Extract the [x, y] coordinate from the center of the cell holding the provided text.  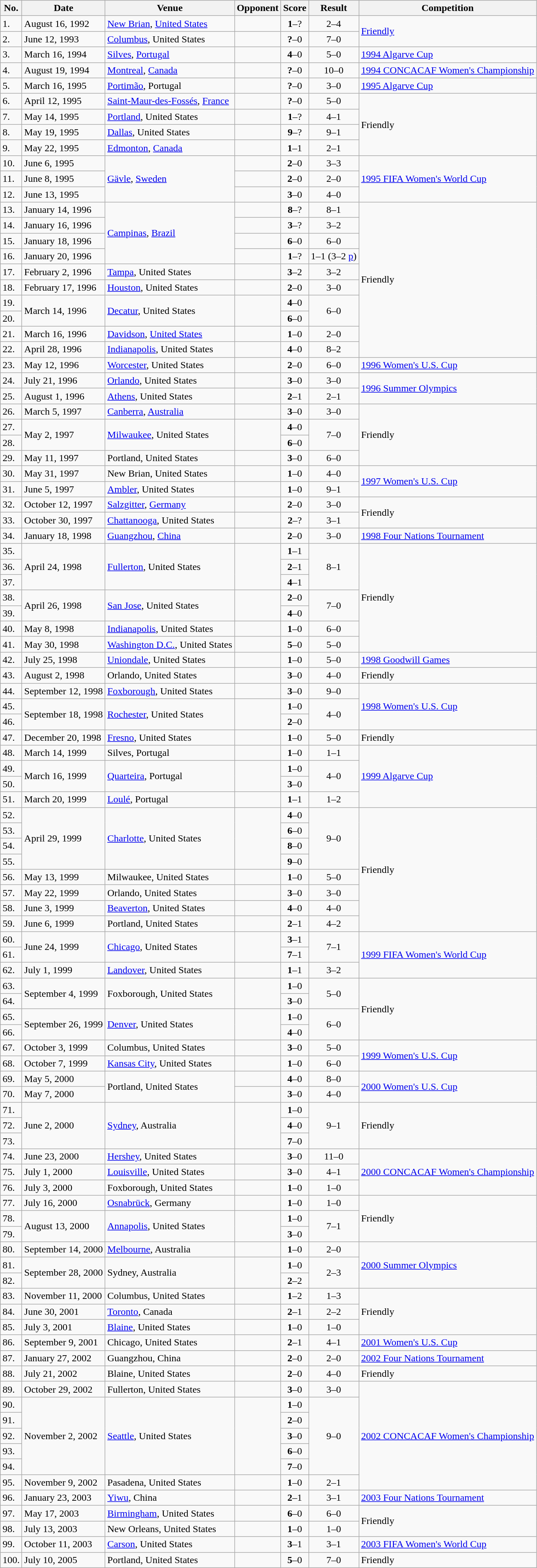
38. [11, 598]
23. [11, 365]
July 25, 1998 [64, 660]
25. [11, 396]
95. [11, 1482]
March 16, 1994 [64, 55]
July 13, 2003 [64, 1529]
76. [11, 1188]
May 13, 1999 [64, 877]
28. [11, 442]
57. [11, 892]
July 21, 2002 [64, 1374]
1999 Algarve Cup [447, 776]
March 16, 1996 [64, 334]
April 29, 1999 [64, 838]
63. [11, 986]
Hershey, United States [170, 1156]
82. [11, 1281]
May 19, 1995 [64, 132]
October 30, 1997 [64, 520]
32. [11, 505]
1995 FIFA Women's World Cup [447, 179]
99. [11, 1544]
Birmingham, United States [170, 1513]
7. [11, 117]
52. [11, 815]
10–0 [334, 70]
May 8, 1998 [64, 629]
4–2 [334, 923]
July 3, 2000 [64, 1188]
6. [11, 101]
24. [11, 380]
10. [11, 163]
May 11, 1997 [64, 458]
Washington D.C., United States [170, 644]
Venue [170, 8]
January 16, 1996 [64, 225]
1998 Women's U.S. Cup [447, 707]
Saint-Maur-des-Fossés, France [170, 101]
April 24, 1998 [64, 567]
31. [11, 489]
Score [295, 8]
May 31, 1997 [64, 474]
Worcester, United States [170, 365]
Toronto, Canada [170, 1312]
1999 FIFA Women's World Cup [447, 954]
March 16, 1999 [64, 776]
35. [11, 551]
2003 Four Nations Tournament [447, 1498]
September 28, 2000 [64, 1273]
Fresno, United States [170, 738]
Melbourne, Australia [170, 1250]
87. [11, 1358]
26. [11, 411]
42. [11, 660]
92. [11, 1435]
21. [11, 334]
43. [11, 675]
January 23, 2003 [64, 1498]
29. [11, 458]
San Jose, United States [170, 605]
9–? [295, 132]
Canberra, Australia [170, 411]
February 2, 1996 [64, 272]
59. [11, 923]
Campinas, Brazil [170, 233]
Dallas, United States [170, 132]
72. [11, 1125]
1994 Algarve Cup [447, 55]
2002 CONCACAF Women's Championship [447, 1435]
79. [11, 1234]
Edmonton, Canada [170, 148]
October 3, 1999 [64, 1048]
Decatur, United States [170, 311]
Yiwu, China [170, 1498]
September 9, 2001 [64, 1343]
2000 CONCACAF Women's Championship [447, 1172]
April 26, 1998 [64, 605]
1999 Women's U.S. Cup [447, 1056]
45. [11, 707]
June 8, 1995 [64, 179]
Chattanooga, United States [170, 520]
January 18, 1996 [64, 241]
Houston, United States [170, 287]
9. [11, 148]
May 12, 1996 [64, 365]
1996 Women's U.S. Cup [447, 365]
15. [11, 241]
1995 Algarve Cup [447, 86]
3–? [295, 225]
June 12, 1993 [64, 39]
June 6, 1995 [64, 163]
June 6, 1999 [64, 923]
83. [11, 1296]
60. [11, 939]
77. [11, 1203]
17. [11, 272]
100. [11, 1560]
Beaverton, United States [170, 908]
11–0 [334, 1156]
36. [11, 567]
93. [11, 1451]
66. [11, 1032]
3–3 [334, 163]
53. [11, 830]
No. [11, 8]
2–? [295, 520]
Opponent [258, 8]
1997 Women's U.S. Cup [447, 481]
81. [11, 1265]
October 29, 2002 [64, 1389]
84. [11, 1312]
65. [11, 1017]
71. [11, 1110]
13. [11, 210]
May 14, 1995 [64, 117]
December 20, 1998 [64, 738]
Landover, United States [170, 970]
75. [11, 1172]
June 30, 2001 [64, 1312]
14. [11, 225]
Uniondale, United States [170, 660]
22. [11, 349]
July 1, 1999 [64, 970]
May 22, 1999 [64, 892]
January 27, 2002 [64, 1358]
Charlotte, United States [170, 838]
80. [11, 1250]
March 20, 1999 [64, 799]
August 2, 1998 [64, 675]
40. [11, 629]
March 14, 1996 [64, 311]
91. [11, 1420]
Osnabrück, Germany [170, 1203]
Quarteira, Portugal [170, 776]
88. [11, 1374]
Pasadena, United States [170, 1482]
Davidson, United States [170, 334]
May 5, 2000 [64, 1079]
July 1, 2000 [64, 1172]
September 4, 1999 [64, 994]
Montreal, Canada [170, 70]
September 18, 1998 [64, 714]
July 3, 2001 [64, 1327]
November 11, 2000 [64, 1296]
70. [11, 1094]
June 13, 1995 [64, 194]
41. [11, 644]
February 17, 1996 [64, 287]
44. [11, 691]
1994 CONCACAF Women's Championship [447, 70]
July 16, 2000 [64, 1203]
March 16, 1995 [64, 86]
1. [11, 24]
19. [11, 303]
Annapolis, United States [170, 1226]
October 7, 1999 [64, 1063]
1–3 [334, 1296]
4. [11, 70]
37. [11, 582]
January 18, 1998 [64, 536]
85. [11, 1327]
Kansas City, United States [170, 1063]
49. [11, 769]
Tampa, United States [170, 272]
47. [11, 738]
27. [11, 427]
Carson, United States [170, 1544]
30. [11, 474]
5. [11, 86]
1996 Summer Olympics [447, 388]
May 2, 1997 [64, 435]
July 10, 2005 [64, 1560]
33. [11, 520]
June 24, 1999 [64, 947]
March 5, 1997 [64, 411]
2–3 [334, 1273]
34. [11, 536]
Rochester, United States [170, 714]
Result [334, 8]
68. [11, 1063]
20. [11, 318]
Gävle, Sweden [170, 179]
2–4 [334, 24]
12. [11, 194]
Louisville, United States [170, 1172]
April 28, 1996 [64, 349]
2. [11, 39]
November 2, 2002 [64, 1435]
8–? [295, 210]
Portimão, Portugal [170, 86]
Ambler, United States [170, 489]
96. [11, 1498]
August 13, 2000 [64, 1226]
July 21, 1996 [64, 380]
June 23, 2000 [64, 1156]
8–2 [334, 349]
Date [64, 8]
89. [11, 1389]
2002 Four Nations Tournament [447, 1358]
January 20, 1996 [64, 256]
November 9, 2002 [64, 1482]
69. [11, 1079]
18. [11, 287]
August 16, 1992 [64, 24]
98. [11, 1529]
May 7, 2000 [64, 1094]
94. [11, 1467]
August 1, 1996 [64, 396]
August 19, 1994 [64, 70]
Seattle, United States [170, 1435]
51. [11, 799]
Denver, United States [170, 1025]
1998 Four Nations Tournament [447, 536]
50. [11, 784]
September 14, 2000 [64, 1250]
September 26, 1999 [64, 1025]
74. [11, 1156]
May 17, 2003 [64, 1513]
2000 Women's U.S. Cup [447, 1087]
55. [11, 861]
67. [11, 1048]
58. [11, 908]
48. [11, 753]
8. [11, 132]
1–1 (3–2 p) [334, 256]
64. [11, 1001]
73. [11, 1141]
3. [11, 55]
May 22, 1995 [64, 148]
Salzgitter, Germany [170, 505]
Loulé, Portugal [170, 799]
62. [11, 970]
11. [11, 179]
39. [11, 613]
1998 Goodwill Games [447, 660]
May 30, 1998 [64, 644]
2003 FIFA Women's World Cup [447, 1544]
October 11, 2003 [64, 1544]
46. [11, 722]
Athens, United States [170, 396]
April 12, 1995 [64, 101]
March 14, 1999 [64, 753]
October 12, 1997 [64, 505]
New Orleans, United States [170, 1529]
Competition [447, 8]
56. [11, 877]
September 12, 1998 [64, 691]
54. [11, 846]
2001 Women's U.S. Cup [447, 1343]
June 2, 2000 [64, 1125]
June 3, 1999 [64, 908]
2000 Summer Olympics [447, 1265]
January 14, 1996 [64, 210]
97. [11, 1513]
86. [11, 1343]
90. [11, 1405]
61. [11, 955]
16. [11, 256]
June 5, 1997 [64, 489]
78. [11, 1219]
